Search for the cell housing the specified text and yield its (x, y) center coordinate. 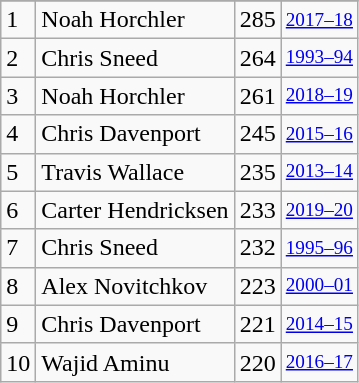
2013–14 (319, 172)
235 (258, 172)
10 (18, 362)
8 (18, 286)
2015–16 (319, 134)
2017–18 (319, 20)
233 (258, 210)
264 (258, 58)
220 (258, 362)
223 (258, 286)
4 (18, 134)
2019–20 (319, 210)
2000–01 (319, 286)
2014–15 (319, 324)
2 (18, 58)
221 (258, 324)
7 (18, 248)
245 (258, 134)
Travis Wallace (135, 172)
1993–94 (319, 58)
5 (18, 172)
2016–17 (319, 362)
232 (258, 248)
9 (18, 324)
261 (258, 96)
3 (18, 96)
Carter Hendricksen (135, 210)
2018–19 (319, 96)
1995–96 (319, 248)
6 (18, 210)
Alex Novitchkov (135, 286)
1 (18, 20)
Wajid Aminu (135, 362)
285 (258, 20)
